Output the [X, Y] coordinate of the center of the cell containing the given text.  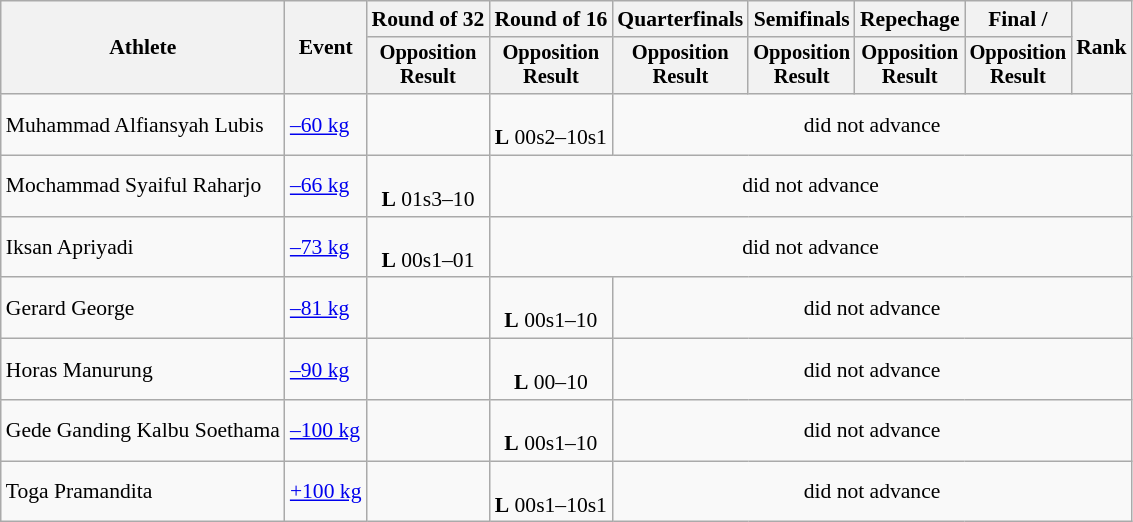
+100 kg [326, 492]
Event [326, 48]
L 00s1–10s1 [550, 492]
–60 kg [326, 124]
L 00s1–01 [428, 248]
–90 kg [326, 370]
–81 kg [326, 308]
Round of 16 [550, 19]
Iksan Apriyadi [143, 248]
L 00–10 [550, 370]
L 01s3–10 [428, 186]
Gede Ganding Kalbu Soethama [143, 430]
Athlete [143, 48]
–66 kg [326, 186]
Quarterfinals [680, 19]
Round of 32 [428, 19]
Mochammad Syaiful Raharjo [143, 186]
Toga Pramandita [143, 492]
Horas Manurung [143, 370]
–100 kg [326, 430]
Muhammad Alfiansyah Lubis [143, 124]
–73 kg [326, 248]
Repechage [910, 19]
Gerard George [143, 308]
Rank [1102, 48]
L 00s2–10s1 [550, 124]
Semifinals [802, 19]
Final / [1018, 19]
